Return the [x, y] coordinate for the center point of the cell that contains the specified text.  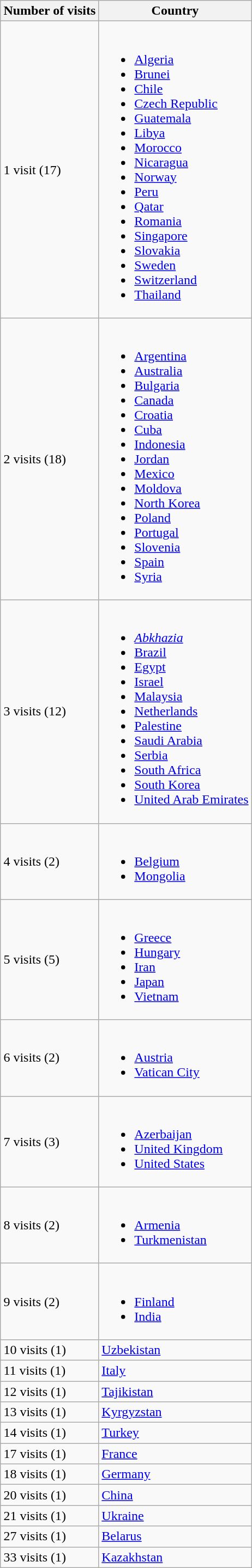
Belgium Mongolia [175, 861]
Algeria Brunei Chile Czech Republic Guatemala Libya Morocco Nicaragua Norway Peru Qatar Romania Singapore Slovakia Sweden Switzerland Thailand [175, 170]
3 visits (12) [50, 712]
20 visits (1) [50, 1495]
17 visits (1) [50, 1454]
2 visits (18) [50, 459]
Number of visits [50, 11]
China [175, 1495]
6 visits (2) [50, 1058]
Abkhazia Brazil Egypt Israel Malaysia Netherlands Palestine Saudi Arabia Serbia South Africa South Korea United Arab Emirates [175, 712]
7 visits (3) [50, 1141]
18 visits (1) [50, 1474]
Kazakhstan [175, 1557]
Country [175, 11]
Azerbaijan United Kingdom United States [175, 1141]
21 visits (1) [50, 1516]
Argentina Australia Bulgaria Canada Croatia Cuba Indonesia Jordan Mexico Moldova North Korea Poland Portugal Slovenia Spain Syria [175, 459]
12 visits (1) [50, 1391]
Germany [175, 1474]
14 visits (1) [50, 1433]
Austria Vatican City [175, 1058]
9 visits (2) [50, 1301]
Armenia Turkmenistan [175, 1225]
10 visits (1) [50, 1350]
5 visits (5) [50, 959]
Uzbekistan [175, 1350]
Finland India [175, 1301]
8 visits (2) [50, 1225]
Belarus [175, 1536]
Kyrgyzstan [175, 1412]
Ukraine [175, 1516]
Italy [175, 1370]
Turkey [175, 1433]
1 visit (17) [50, 170]
33 visits (1) [50, 1557]
27 visits (1) [50, 1536]
13 visits (1) [50, 1412]
France [175, 1454]
11 visits (1) [50, 1370]
Greece Hungary Iran Japan Vietnam [175, 959]
4 visits (2) [50, 861]
Tajikistan [175, 1391]
